Search for the cell housing the specified text and yield its (x, y) center coordinate. 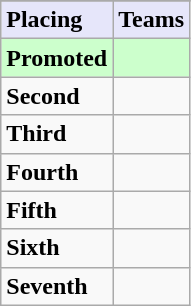
Fifth (57, 210)
Seventh (57, 286)
Fourth (57, 172)
Placing (57, 20)
Second (57, 96)
Third (57, 134)
Teams (152, 20)
Promoted (57, 58)
Sixth (57, 248)
